From the cell containing the given text, extract its center point as [X, Y] coordinate. 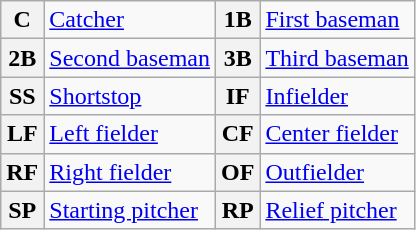
CF [237, 134]
LF [22, 134]
Third baseman [337, 58]
IF [237, 96]
SP [22, 210]
2B [22, 58]
Second baseman [130, 58]
SS [22, 96]
OF [237, 172]
Right fielder [130, 172]
RP [237, 210]
Outfielder [337, 172]
Center fielder [337, 134]
First baseman [337, 20]
Infielder [337, 96]
Relief pitcher [337, 210]
Catcher [130, 20]
3B [237, 58]
Shortstop [130, 96]
Starting pitcher [130, 210]
C [22, 20]
RF [22, 172]
Left fielder [130, 134]
1B [237, 20]
